Search for the cell housing the specified text and yield its (x, y) center coordinate. 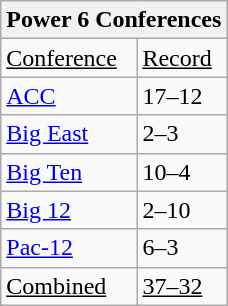
2–10 (182, 210)
Conference (69, 58)
17–12 (182, 96)
Pac-12 (69, 248)
Big 12 (69, 210)
Combined (69, 286)
Power 6 Conferences (114, 20)
6–3 (182, 248)
2–3 (182, 134)
Record (182, 58)
Big East (69, 134)
Big Ten (69, 172)
37–32 (182, 286)
10–4 (182, 172)
ACC (69, 96)
